Provide the (x, y) coordinate of the cell's center where the given text is located.  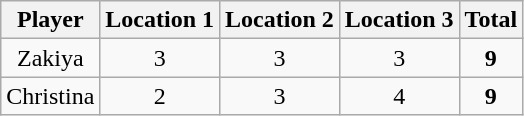
Location 1 (160, 20)
Location 3 (399, 20)
Player (50, 20)
Total (491, 20)
Zakiya (50, 58)
4 (399, 96)
Christina (50, 96)
2 (160, 96)
Location 2 (280, 20)
